Pinpoint the cell where the given text exists, returning its [x, y] midpoint coordinate. 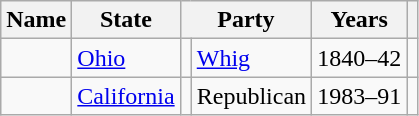
Years [360, 20]
Party [246, 20]
Name [36, 20]
State [126, 20]
California [126, 96]
1983–91 [360, 96]
Whig [251, 58]
1840–42 [360, 58]
Ohio [126, 58]
Republican [251, 96]
